Pinpoint the cell where the given text exists, returning its (x, y) midpoint coordinate. 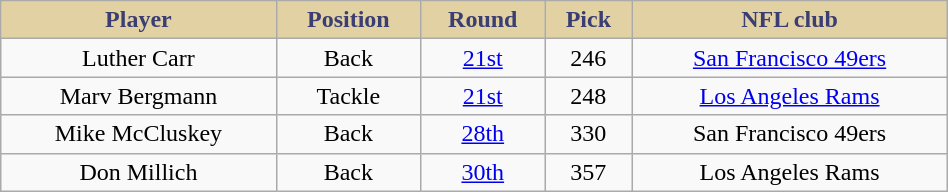
Don Millich (138, 172)
Tackle (348, 96)
30th (483, 172)
NFL club (790, 20)
Luther Carr (138, 58)
357 (588, 172)
330 (588, 134)
Pick (588, 20)
Player (138, 20)
Round (483, 20)
28th (483, 134)
Mike McCluskey (138, 134)
Position (348, 20)
246 (588, 58)
Marv Bergmann (138, 96)
248 (588, 96)
